Search for the cell housing the specified text and yield its [X, Y] center coordinate. 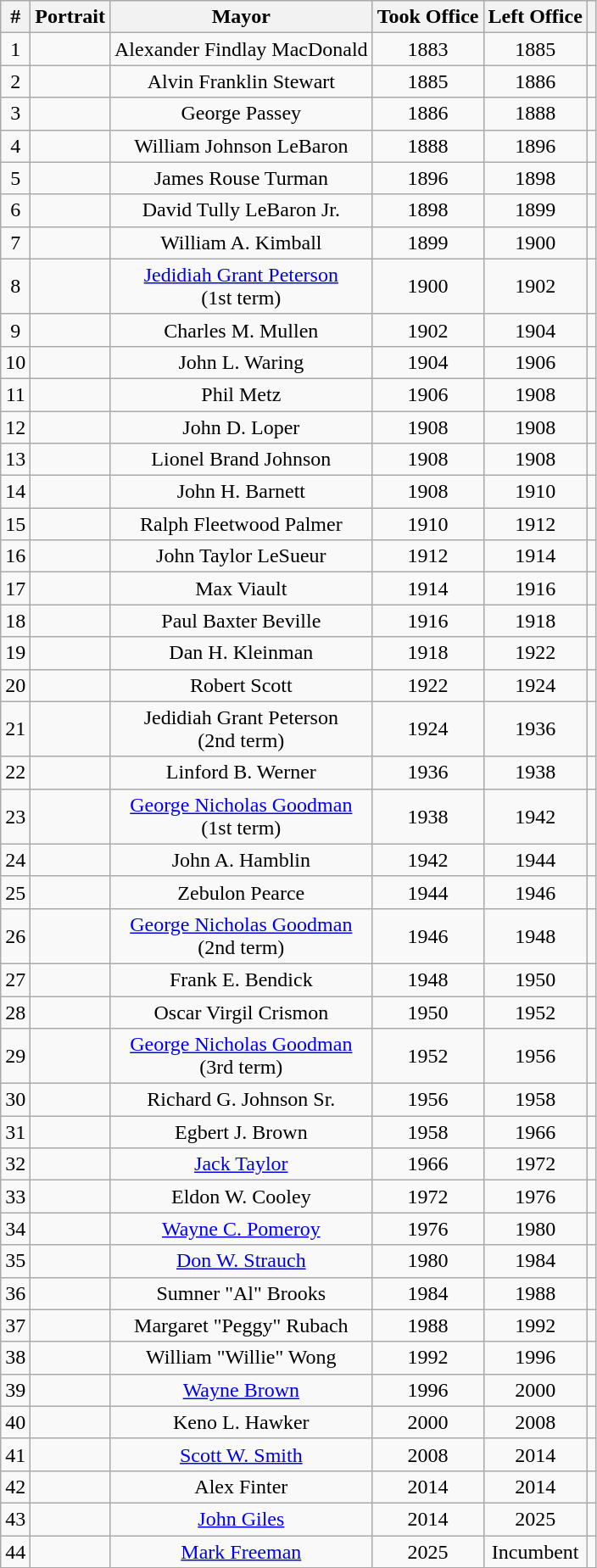
Phil Metz [241, 394]
George Nicholas Goodman (1st term) [241, 816]
34 [15, 1229]
24 [15, 860]
Charles M. Mullen [241, 330]
23 [15, 816]
George Nicholas Goodman (2nd term) [241, 936]
Mark Freeman [241, 1551]
Max Viault [241, 589]
41 [15, 1454]
Jedidiah Grant Peterson (2nd term) [241, 729]
31 [15, 1132]
18 [15, 621]
Zebulon Pearce [241, 892]
# [15, 17]
20 [15, 685]
7 [15, 243]
Lionel Brand Johnson [241, 460]
44 [15, 1551]
Paul Baxter Beville [241, 621]
John Taylor LeSueur [241, 556]
Left Office [535, 17]
3 [15, 114]
Sumner "Al" Brooks [241, 1293]
9 [15, 330]
Frank E. Bendick [241, 979]
Scott W. Smith [241, 1454]
William Johnson LeBaron [241, 146]
22 [15, 773]
Jedidiah Grant Peterson (1st term) [241, 287]
Wayne Brown [241, 1390]
Ralph Fleetwood Palmer [241, 524]
26 [15, 936]
30 [15, 1100]
11 [15, 394]
Richard G. Johnson Sr. [241, 1100]
Incumbent [535, 1551]
28 [15, 1012]
Alex Finter [241, 1487]
Alexander Findlay MacDonald [241, 49]
George Passey [241, 114]
16 [15, 556]
William A. Kimball [241, 243]
Jack Taylor [241, 1164]
14 [15, 492]
42 [15, 1487]
27 [15, 979]
Mayor [241, 17]
29 [15, 1057]
37 [15, 1325]
12 [15, 427]
10 [15, 362]
Margaret "Peggy" Rubach [241, 1325]
6 [15, 210]
Dan H. Kleinman [241, 653]
15 [15, 524]
Portrait [70, 17]
39 [15, 1390]
1 [15, 49]
40 [15, 1422]
John A. Hamblin [241, 860]
1883 [427, 49]
David Tully LeBaron Jr. [241, 210]
36 [15, 1293]
Eldon W. Cooley [241, 1197]
43 [15, 1519]
17 [15, 589]
James Rouse Turman [241, 178]
8 [15, 287]
38 [15, 1358]
35 [15, 1261]
Oscar Virgil Crismon [241, 1012]
Linford B. Werner [241, 773]
4 [15, 146]
33 [15, 1197]
John H. Barnett [241, 492]
21 [15, 729]
32 [15, 1164]
Took Office [427, 17]
Keno L. Hawker [241, 1422]
25 [15, 892]
Alvin Franklin Stewart [241, 81]
Robert Scott [241, 685]
19 [15, 653]
John L. Waring [241, 362]
George Nicholas Goodman (3rd term) [241, 1057]
5 [15, 178]
John Giles [241, 1519]
Egbert J. Brown [241, 1132]
Wayne C. Pomeroy [241, 1229]
Don W. Strauch [241, 1261]
William "Willie" Wong [241, 1358]
13 [15, 460]
2 [15, 81]
John D. Loper [241, 427]
